Capture the cell that displays the provided text and extract its (X, Y) central coordinate. 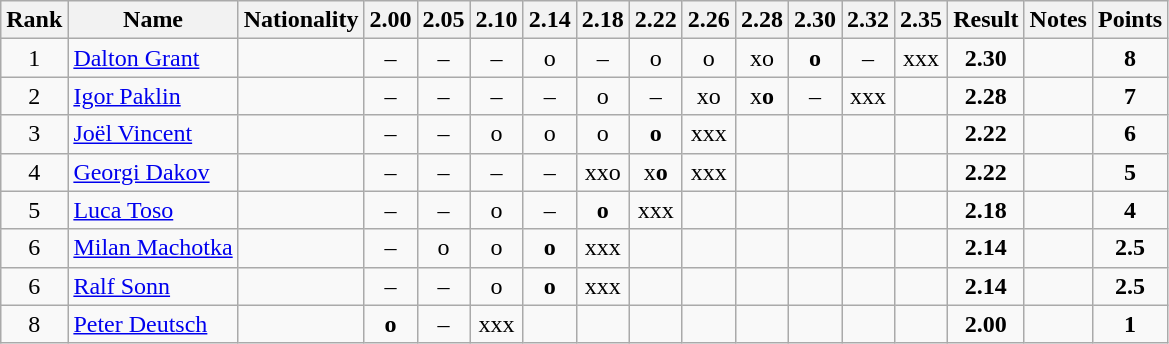
2.10 (496, 20)
Milan Machotka (153, 248)
Ralf Sonn (153, 286)
xxo (602, 172)
Points (1130, 20)
Georgi Dakov (153, 172)
Result (986, 20)
2.05 (444, 20)
Rank (34, 20)
2.26 (708, 20)
Nationality (301, 20)
3 (34, 134)
Dalton Grant (153, 58)
2 (34, 96)
2.35 (922, 20)
Joël Vincent (153, 134)
Igor Paklin (153, 96)
Notes (1058, 20)
2.32 (868, 20)
Luca Toso (153, 210)
Name (153, 20)
7 (1130, 96)
Peter Deutsch (153, 324)
